Return [x, y] of the center of cell containing provided text 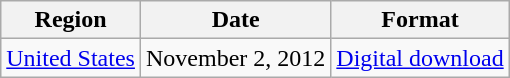
Format [420, 20]
Date [235, 20]
United States [71, 58]
November 2, 2012 [235, 58]
Region [71, 20]
Digital download [420, 58]
